Return the (x, y) coordinate for the center point of the cell that contains the specified text.  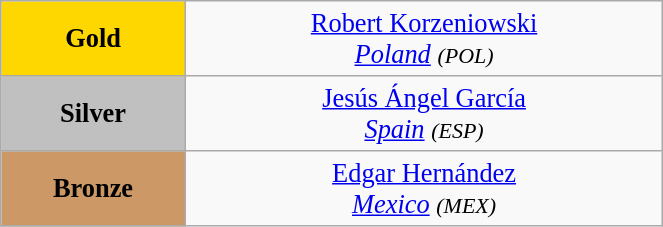
Gold (94, 38)
Edgar HernándezMexico (MEX) (424, 188)
Silver (94, 112)
Jesús Ángel GarcíaSpain (ESP) (424, 112)
Bronze (94, 188)
Robert KorzeniowskiPoland (POL) (424, 38)
